Search for the cell housing the specified text and yield its [X, Y] center coordinate. 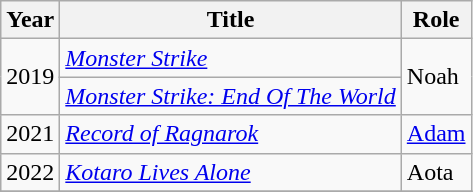
2021 [30, 134]
Monster Strike: End Of The World [230, 96]
Aota [436, 172]
Role [436, 20]
2022 [30, 172]
Record of Ragnarok [230, 134]
2019 [30, 77]
Adam [436, 134]
Noah [436, 77]
Year [30, 20]
Title [230, 20]
Kotaro Lives Alone [230, 172]
Monster Strike [230, 58]
